Extract the [X, Y] coordinate from the center of the cell holding the provided text.  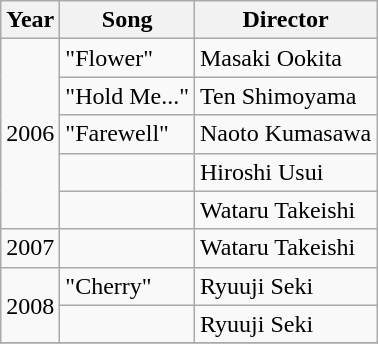
Ten Shimoyama [285, 96]
Song [128, 20]
"Hold Me..." [128, 96]
Hiroshi Usui [285, 172]
2006 [30, 134]
2008 [30, 305]
Naoto Kumasawa [285, 134]
2007 [30, 248]
"Cherry" [128, 286]
"Farewell" [128, 134]
Director [285, 20]
"Flower" [128, 58]
Masaki Ookita [285, 58]
Year [30, 20]
